Identify which cell holds the provided text, then report its [x, y] central coordinate. 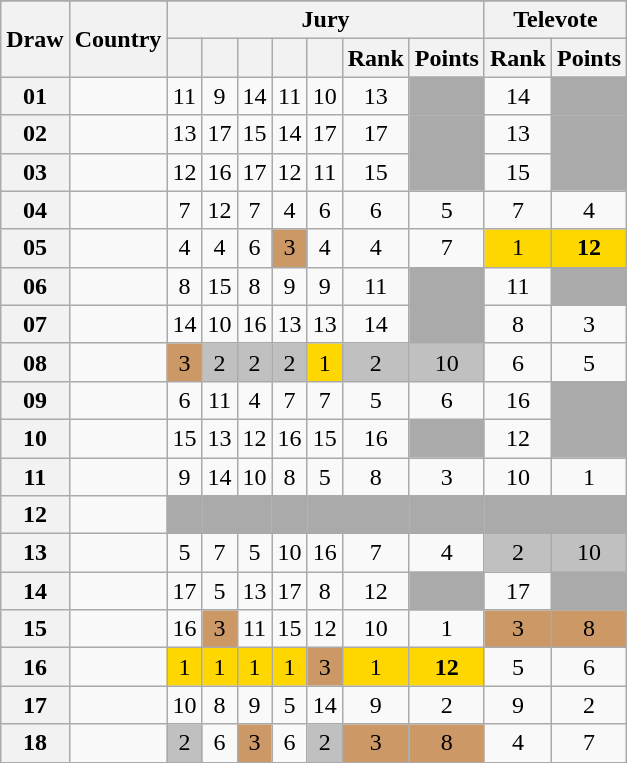
Jury [326, 20]
02 [35, 134]
07 [35, 324]
Draw [35, 39]
03 [35, 172]
Televote [555, 20]
05 [35, 248]
01 [35, 96]
08 [35, 362]
09 [35, 400]
18 [35, 743]
Country [118, 39]
04 [35, 210]
06 [35, 286]
